For the text-containing cell, return its midpoint in (x, y) coordinate format. 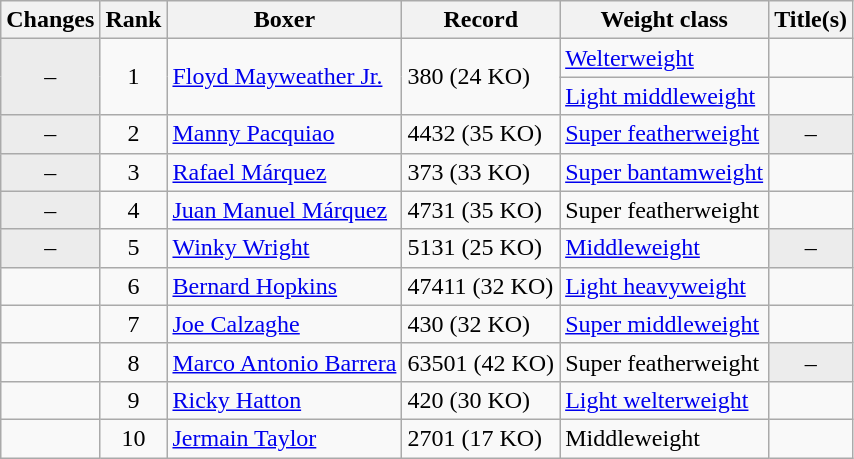
47411 (32 KO) (481, 286)
4432 (35 KO) (481, 134)
2701 (17 KO) (481, 438)
Jermain Taylor (284, 438)
4731 (35 KO) (481, 210)
Joe Calzaghe (284, 324)
Marco Antonio Barrera (284, 362)
420 (30 KO) (481, 400)
Manny Pacquiao (284, 134)
4 (134, 210)
430 (32 KO) (481, 324)
380 (24 KO) (481, 77)
Light middleweight (664, 96)
10 (134, 438)
Rafael Márquez (284, 172)
Super bantamweight (664, 172)
Winky Wright (284, 248)
Super middleweight (664, 324)
Floyd Mayweather Jr. (284, 77)
373 (33 KO) (481, 172)
5 (134, 248)
8 (134, 362)
2 (134, 134)
Record (481, 20)
6 (134, 286)
Weight class (664, 20)
9 (134, 400)
Boxer (284, 20)
63501 (42 KO) (481, 362)
Bernard Hopkins (284, 286)
Rank (134, 20)
5131 (25 KO) (481, 248)
Juan Manuel Márquez (284, 210)
Light heavyweight (664, 286)
Changes (50, 20)
1 (134, 77)
Ricky Hatton (284, 400)
Light welterweight (664, 400)
7 (134, 324)
Welterweight (664, 58)
Title(s) (811, 20)
3 (134, 172)
